Detect which cell encompasses the target text, then output its [x, y] center coordinate. 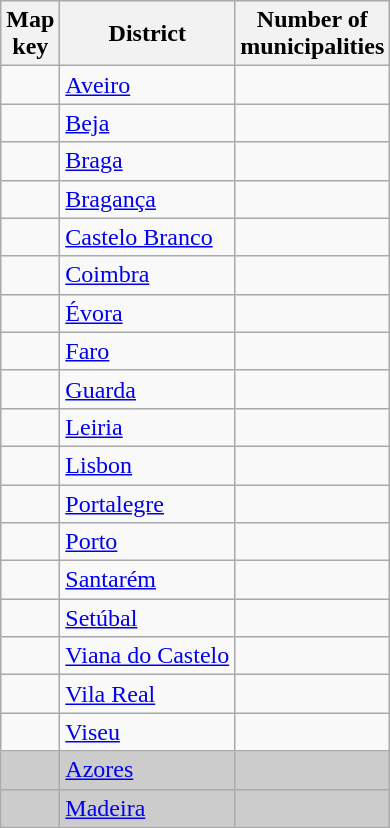
Porto [148, 542]
District [148, 34]
Santarém [148, 580]
Faro [148, 351]
Vila Real [148, 694]
Castelo Branco [148, 237]
Leiria [148, 427]
Number ofmunicipalities [312, 34]
Viseu [148, 732]
Braga [148, 161]
Lisbon [148, 465]
Viana do Castelo [148, 656]
Portalegre [148, 503]
Setúbal [148, 618]
Beja [148, 123]
Bragança [148, 199]
Évora [148, 313]
Coimbra [148, 275]
Azores [148, 770]
Madeira [148, 808]
Aveiro [148, 85]
Guarda [148, 389]
Mapkey [30, 34]
